Search for the cell housing the specified text and yield its [X, Y] center coordinate. 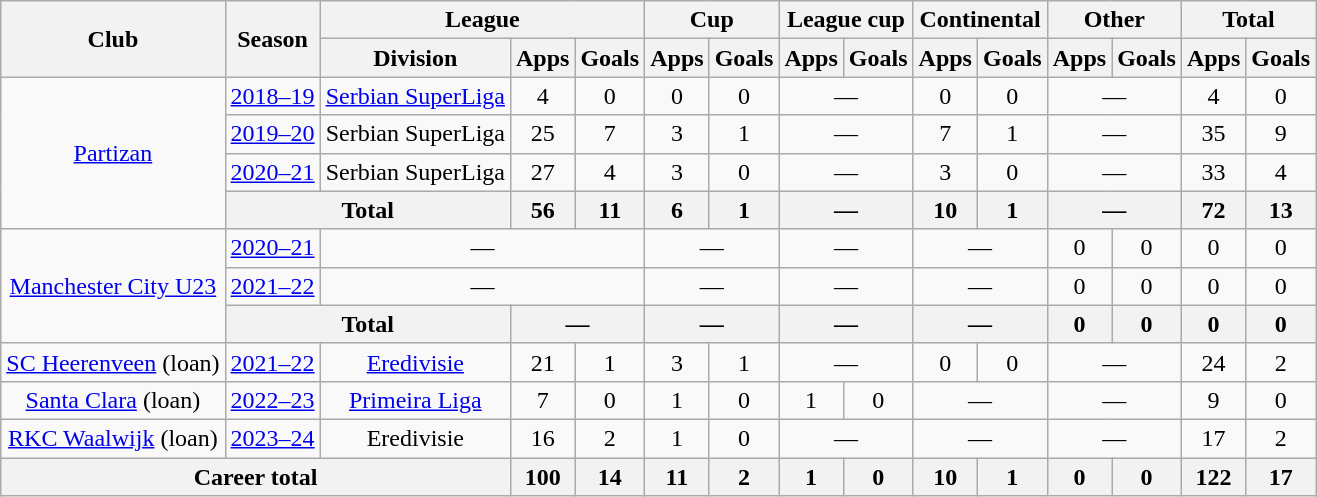
RKC Waalwijk (loan) [113, 438]
League cup [846, 20]
Partizan [113, 153]
Primeira Liga [415, 400]
14 [610, 477]
13 [1281, 210]
2018–19 [272, 96]
35 [1213, 134]
24 [1213, 362]
21 [542, 362]
Career total [256, 477]
Division [415, 58]
56 [542, 210]
Club [113, 39]
Other [1114, 20]
2022–23 [272, 400]
Continental [980, 20]
Santa Clara (loan) [113, 400]
100 [542, 477]
2023–24 [272, 438]
25 [542, 134]
72 [1213, 210]
Cup [712, 20]
16 [542, 438]
2019–20 [272, 134]
27 [542, 172]
SC Heerenveen (loan) [113, 362]
6 [677, 210]
33 [1213, 172]
122 [1213, 477]
Manchester City U23 [113, 286]
League [482, 20]
Season [272, 39]
